Determine the [x, y] coordinate at the center of the cell enclosing the given text.  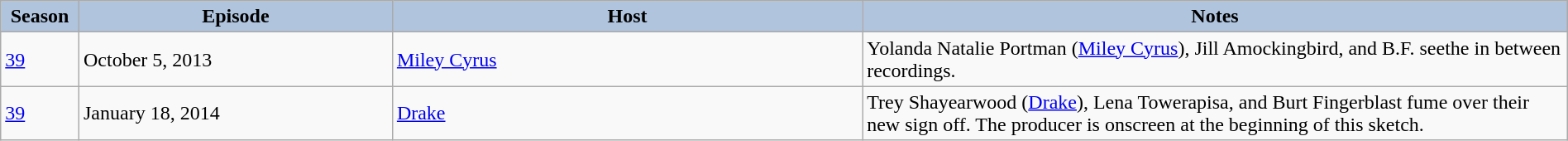
Episode [235, 17]
Yolanda Natalie Portman (Miley Cyrus), Jill Amockingbird, and B.F. seethe in between recordings. [1216, 60]
Notes [1216, 17]
January 18, 2014 [235, 113]
Drake [627, 113]
Season [40, 17]
October 5, 2013 [235, 60]
Miley Cyrus [627, 60]
Host [627, 17]
